Provide the [x, y] coordinate of the cell's center where the given text is located.  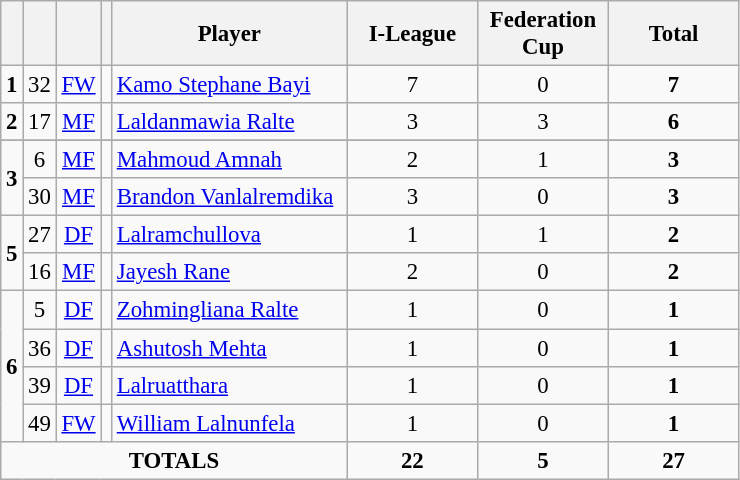
16 [40, 273]
36 [40, 348]
22 [412, 460]
Federation Cup [544, 34]
TOTALS [174, 460]
32 [40, 85]
Mahmoud Amnah [229, 160]
Player [229, 34]
Zohmingliana Ralte [229, 310]
William Lalnunfela [229, 423]
Lalruatthara [229, 385]
30 [40, 197]
39 [40, 385]
Laldanmawia Ralte [229, 122]
I-League [412, 34]
Lalramchullova [229, 235]
17 [40, 122]
Kamo Stephane Bayi [229, 85]
Total [674, 34]
Jayesh Rane [229, 273]
Ashutosh Mehta [229, 348]
49 [40, 423]
Brandon Vanlalremdika [229, 197]
